Detect which cell encompasses the target text, then output its (X, Y) center coordinate. 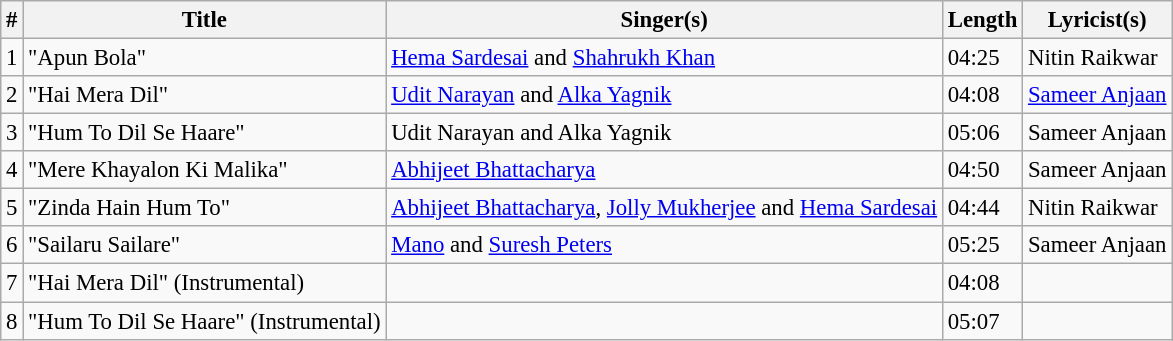
Abhijeet Bhattacharya, Jolly Mukherjee and Hema Sardesai (664, 208)
3 (12, 133)
04:50 (982, 170)
"Mere Khayalon Ki Malika" (204, 170)
Length (982, 20)
Title (204, 20)
Mano and Suresh Peters (664, 245)
4 (12, 170)
2 (12, 95)
Singer(s) (664, 20)
04:44 (982, 208)
05:06 (982, 133)
8 (12, 321)
"Zinda Hain Hum To" (204, 208)
Lyricist(s) (1098, 20)
# (12, 20)
"Apun Bola" (204, 58)
"Hai Mera Dil" (204, 95)
6 (12, 245)
1 (12, 58)
5 (12, 208)
04:25 (982, 58)
"Hum To Dil Se Haare" (204, 133)
05:07 (982, 321)
"Sailaru Sailare" (204, 245)
Abhijeet Bhattacharya (664, 170)
"Hai Mera Dil" (Instrumental) (204, 283)
05:25 (982, 245)
7 (12, 283)
Hema Sardesai and Shahrukh Khan (664, 58)
"Hum To Dil Se Haare" (Instrumental) (204, 321)
